Return (X, Y) of the center of cell containing provided text 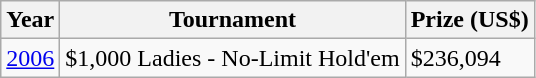
Tournament (232, 20)
$1,000 Ladies - No-Limit Hold'em (232, 58)
$236,094 (470, 58)
Prize (US$) (470, 20)
2006 (30, 58)
Year (30, 20)
